Determine the (X, Y) coordinate at the center of the cell enclosing the given text.  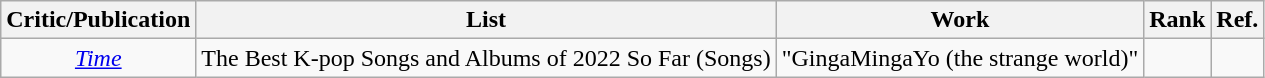
List (486, 20)
Rank (1178, 20)
Critic/Publication (98, 20)
Work (960, 20)
"GingaMingaYo (the strange world)" (960, 58)
Time (98, 58)
The Best K-pop Songs and Albums of 2022 So Far (Songs) (486, 58)
Ref. (1238, 20)
